Determine the [X, Y] coordinate at the center of the cell enclosing the given text.  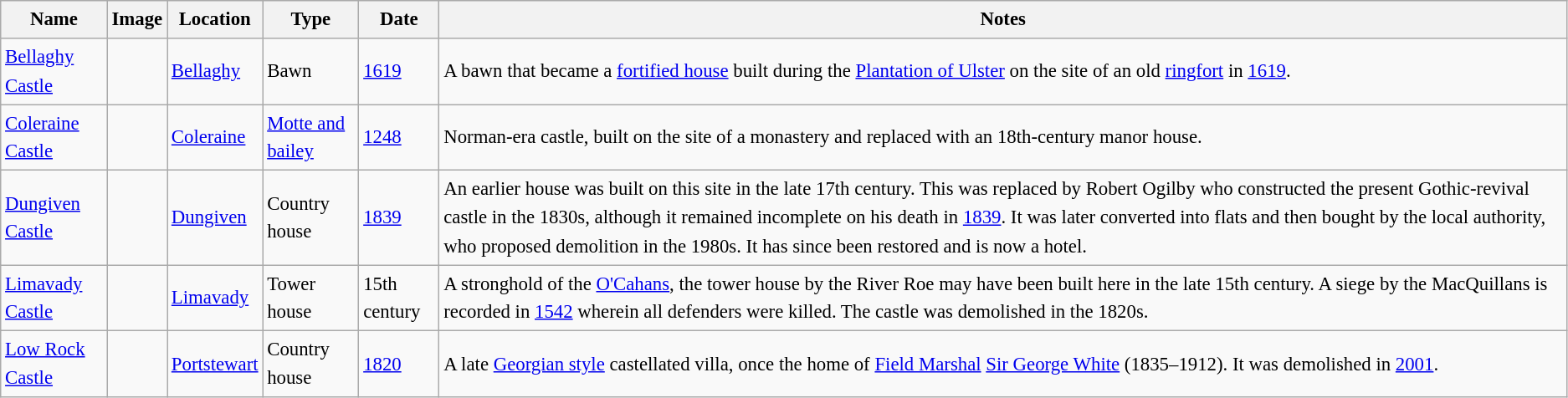
Notes [1003, 20]
A bawn that became a fortified house built during the Plantation of Ulster on the site of an old ringfort in 1619. [1003, 72]
Image [137, 20]
Coleraine Castle [54, 137]
Tower house [311, 298]
Name [54, 20]
1619 [399, 72]
Date [399, 20]
Low Rock Castle [54, 365]
Bellaghy [215, 72]
Portstewart [215, 365]
Bellaghy Castle [54, 72]
1820 [399, 365]
Limavady [215, 298]
Dungiven Castle [54, 217]
15th century [399, 298]
1248 [399, 137]
Bawn [311, 72]
Norman-era castle, built on the site of a monastery and replaced with an 18th-century manor house. [1003, 137]
Motte and bailey [311, 137]
1839 [399, 217]
Limavady Castle [54, 298]
Location [215, 20]
Coleraine [215, 137]
Dungiven [215, 217]
Type [311, 20]
A late Georgian style castellated villa, once the home of Field Marshal Sir George White (1835–1912). It was demolished in 2001. [1003, 365]
